Return [x, y] of the center of cell containing provided text 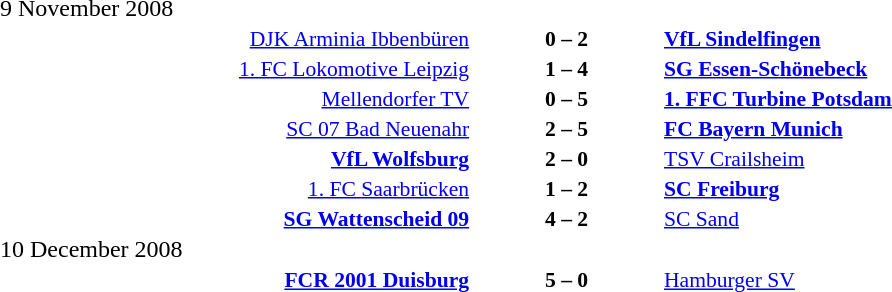
1 – 2 [566, 188]
2 – 0 [566, 158]
0 – 5 [566, 98]
0 – 2 [566, 38]
2 – 5 [566, 128]
4 – 2 [566, 218]
1 – 4 [566, 68]
